Determine the [x, y] coordinate at the center of the cell enclosing the given text.  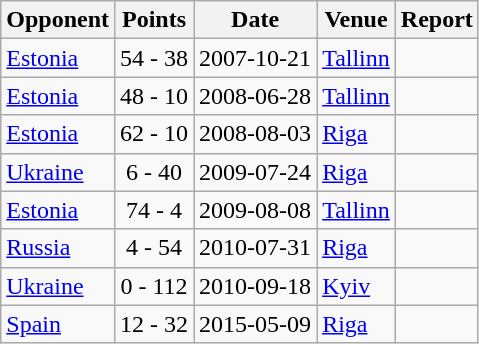
12 - 32 [154, 324]
0 - 112 [154, 286]
2015-05-09 [256, 324]
4 - 54 [154, 248]
2009-07-24 [256, 172]
Report [436, 20]
Opponent [58, 20]
Venue [356, 20]
54 - 38 [154, 58]
2008-08-03 [256, 134]
2008-06-28 [256, 96]
Spain [58, 324]
74 - 4 [154, 210]
48 - 10 [154, 96]
2007-10-21 [256, 58]
Date [256, 20]
Points [154, 20]
6 - 40 [154, 172]
62 - 10 [154, 134]
2010-09-18 [256, 286]
Kyiv [356, 286]
2009-08-08 [256, 210]
2010-07-31 [256, 248]
Russia [58, 248]
